Return the [X, Y] coordinate for the center point of the cell that contains the specified text.  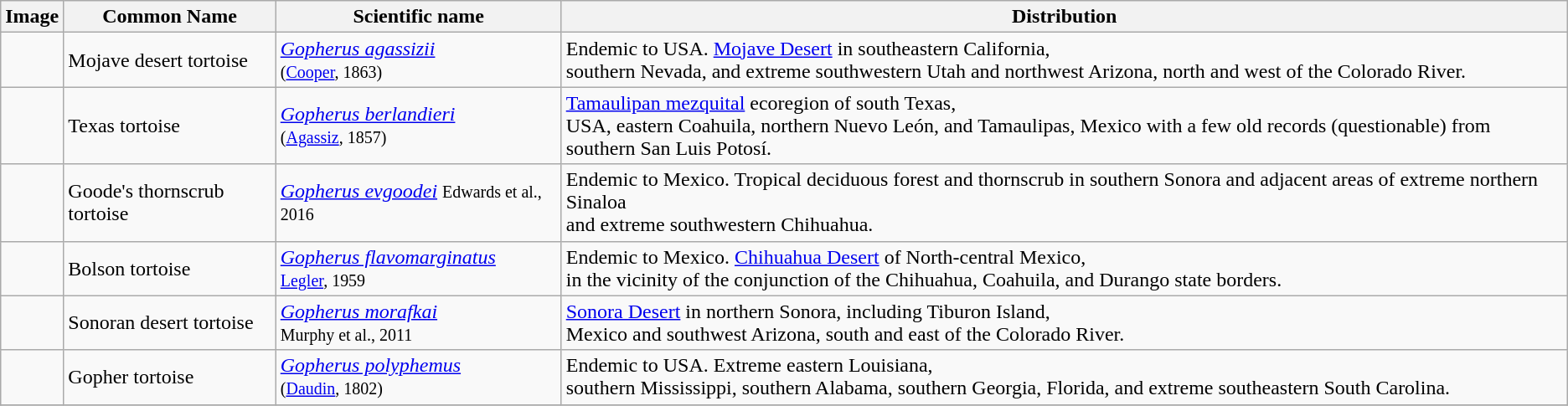
Common Name [169, 17]
Distribution [1064, 17]
Gopherus agassizii(Cooper, 1863) [419, 60]
Endemic to Mexico. Chihuahua Desert of North-central Mexico,in the vicinity of the conjunction of the Chihuahua, Coahuila, and Durango state borders. [1064, 268]
Gopherus evgoodei Edwards et al., 2016 [419, 203]
Endemic to USA. Extreme eastern Louisiana,southern Mississippi, southern Alabama, southern Georgia, Florida, and extreme southeastern South Carolina. [1064, 377]
Gopherus polyphemus(Daudin, 1802) [419, 377]
Bolson tortoise [169, 268]
Gopherus berlandieri(Agassiz, 1857) [419, 126]
Image [32, 17]
Gopher tortoise [169, 377]
Gopherus flavomarginatusLegler, 1959 [419, 268]
Gopherus morafkaiMurphy et al., 2011 [419, 323]
Scientific name [419, 17]
Sonoran desert tortoise [169, 323]
Mojave desert tortoise [169, 60]
Texas tortoise [169, 126]
Sonora Desert in northern Sonora, including Tiburon Island,Mexico and southwest Arizona, south and east of the Colorado River. [1064, 323]
Goode's thornscrub tortoise [169, 203]
